Search for the cell housing the specified text and yield its [x, y] center coordinate. 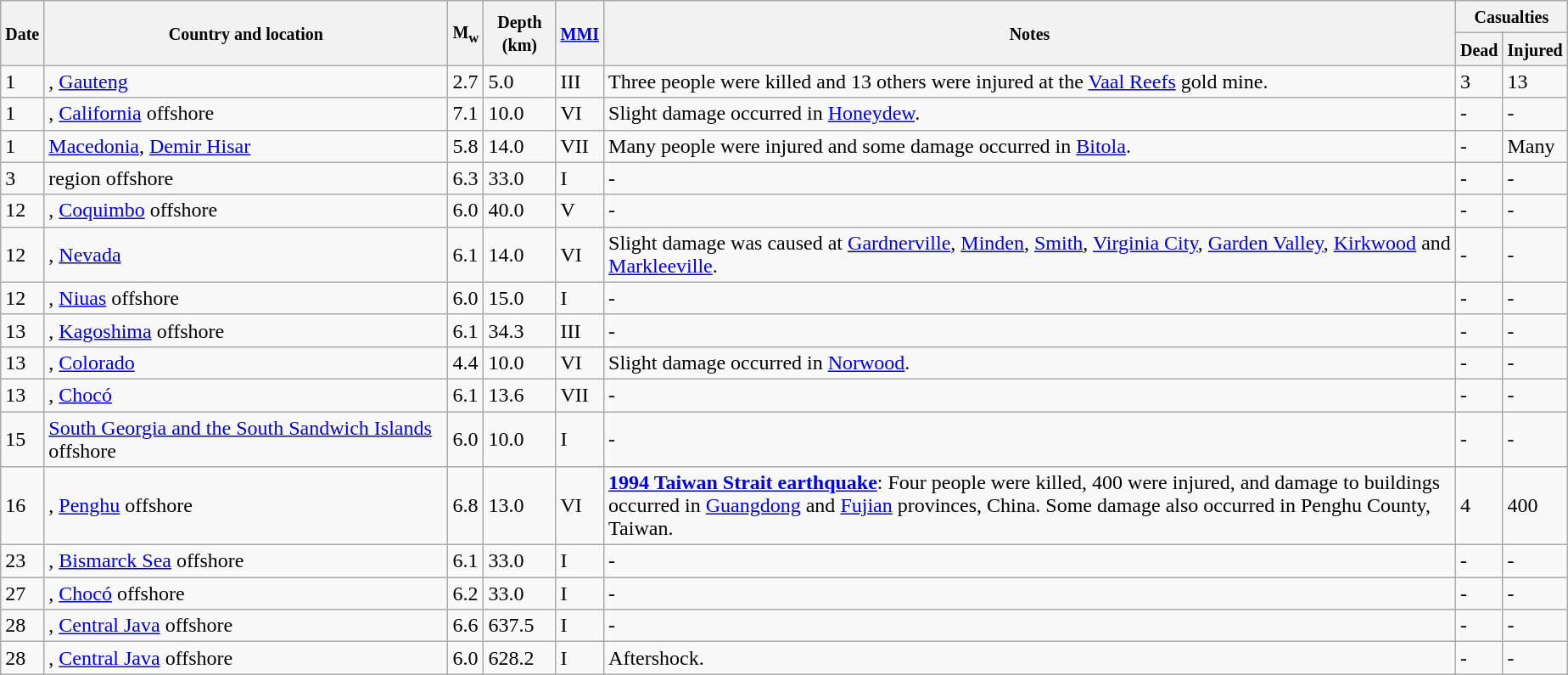
400 [1535, 506]
, Kagoshima offshore [246, 330]
, Gauteng [246, 82]
Injured [1535, 49]
Slight damage occurred in Honeydew. [1030, 114]
, Niuas offshore [246, 298]
16 [22, 506]
5.0 [519, 82]
5.8 [466, 146]
Macedonia, Demir Hisar [246, 146]
6.6 [466, 626]
637.5 [519, 626]
South Georgia and the South Sandwich Islands offshore [246, 438]
, Penghu offshore [246, 506]
Aftershock. [1030, 658]
Slight damage occurred in Norwood. [1030, 363]
Slight damage was caused at Gardnerville, Minden, Smith, Virginia City, Garden Valley, Kirkwood and Markleeville. [1030, 255]
40.0 [519, 211]
Date [22, 33]
2.7 [466, 82]
Mw [466, 33]
Three people were killed and 13 others were injured at the Vaal Reefs gold mine. [1030, 82]
628.2 [519, 658]
4.4 [466, 363]
27 [22, 593]
, Nevada [246, 255]
, California offshore [246, 114]
13.6 [519, 395]
Depth (km) [519, 33]
Casualties [1511, 17]
34.3 [519, 330]
, Chocó offshore [246, 593]
15.0 [519, 298]
, Coquimbo offshore [246, 211]
23 [22, 561]
7.1 [466, 114]
15 [22, 438]
6.8 [466, 506]
6.2 [466, 593]
Country and location [246, 33]
region offshore [246, 178]
, Colorado [246, 363]
MMI [580, 33]
V [580, 211]
Many [1535, 146]
Dead [1479, 49]
Notes [1030, 33]
4 [1479, 506]
, Chocó [246, 395]
Many people were injured and some damage occurred in Bitola. [1030, 146]
6.3 [466, 178]
, Bismarck Sea offshore [246, 561]
13.0 [519, 506]
